For the text-containing cell, return its midpoint in [X, Y] coordinate format. 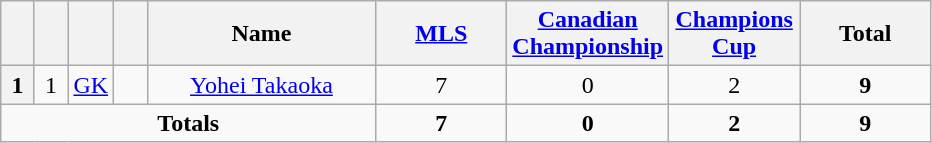
Totals [188, 123]
Name [262, 34]
Yohei Takaoka [262, 85]
Champions Cup [734, 34]
Total [866, 34]
MLS [442, 34]
GK [91, 85]
Canadian Championship [588, 34]
